Output the (X, Y) coordinate of the center of the cell containing the given text.  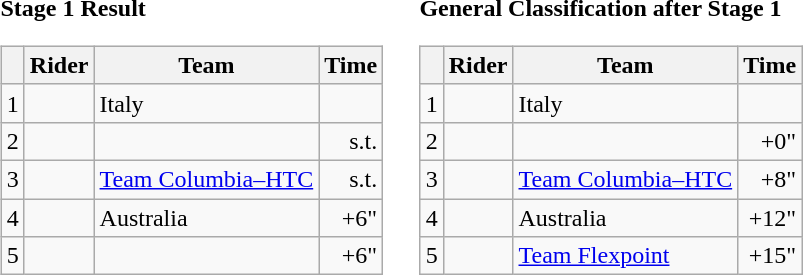
Team Flexpoint (626, 256)
+15" (770, 256)
+8" (770, 179)
+12" (770, 217)
+0" (770, 141)
